Detect which cell encompasses the target text, then output its [x, y] center coordinate. 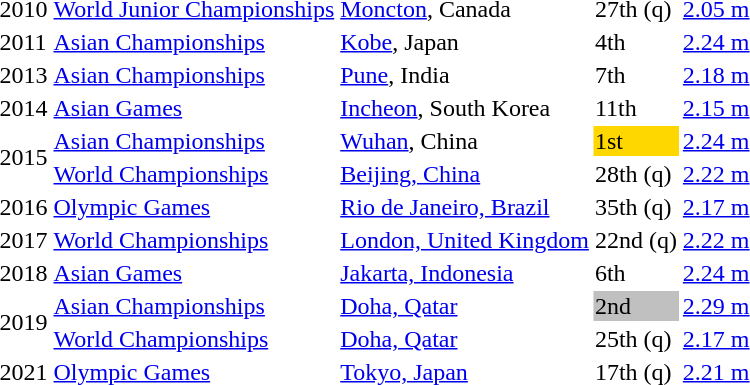
Olympic Games [194, 207]
35th (q) [636, 207]
22nd (q) [636, 240]
4th [636, 42]
6th [636, 273]
Beijing, China [465, 174]
25th (q) [636, 339]
Jakarta, Indonesia [465, 273]
Wuhan, China [465, 141]
2nd [636, 306]
28th (q) [636, 174]
London, United Kingdom [465, 240]
Rio de Janeiro, Brazil [465, 207]
11th [636, 108]
Kobe, Japan [465, 42]
Pune, India [465, 75]
7th [636, 75]
Incheon, South Korea [465, 108]
1st [636, 141]
